From the cell containing the given text, extract its center point as [x, y] coordinate. 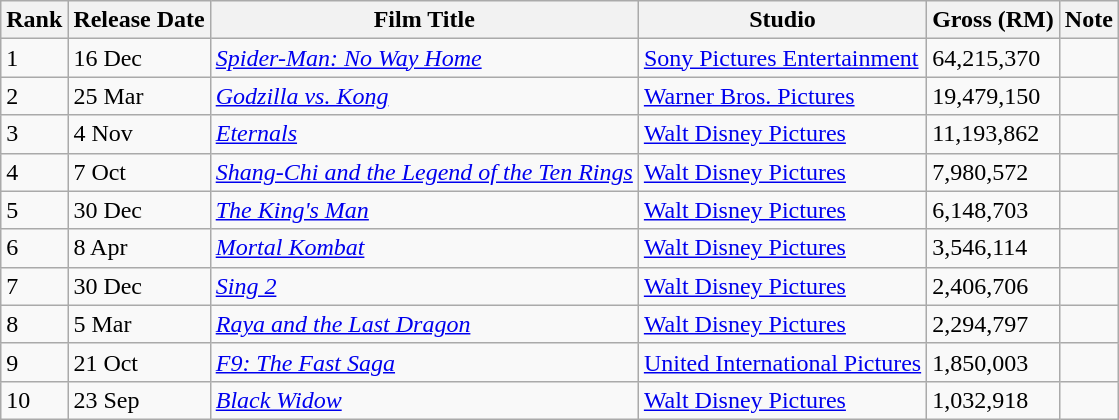
25 Mar [139, 96]
The King's Man [424, 210]
1 [34, 58]
Black Widow [424, 400]
3,546,114 [994, 248]
11,193,862 [994, 134]
64,215,370 [994, 58]
Spider-Man: No Way Home [424, 58]
19,479,150 [994, 96]
8 [34, 324]
16 Dec [139, 58]
4 [34, 172]
9 [34, 362]
8 Apr [139, 248]
2,406,706 [994, 286]
1,850,003 [994, 362]
Studio [782, 20]
Note [1088, 20]
Eternals [424, 134]
Raya and the Last Dragon [424, 324]
10 [34, 400]
1,032,918 [994, 400]
5 Mar [139, 324]
Mortal Kombat [424, 248]
Film Title [424, 20]
Rank [34, 20]
7 [34, 286]
6,148,703 [994, 210]
Gross (RM) [994, 20]
5 [34, 210]
4 Nov [139, 134]
23 Sep [139, 400]
7 Oct [139, 172]
7,980,572 [994, 172]
Sony Pictures Entertainment [782, 58]
Warner Bros. Pictures [782, 96]
Shang-Chi and the Legend of the Ten Rings [424, 172]
21 Oct [139, 362]
Sing 2 [424, 286]
United International Pictures [782, 362]
2,294,797 [994, 324]
6 [34, 248]
2 [34, 96]
Release Date [139, 20]
F9: The Fast Saga [424, 362]
Godzilla vs. Kong [424, 96]
3 [34, 134]
